Pinpoint the cell where the given text exists, returning its (X, Y) midpoint coordinate. 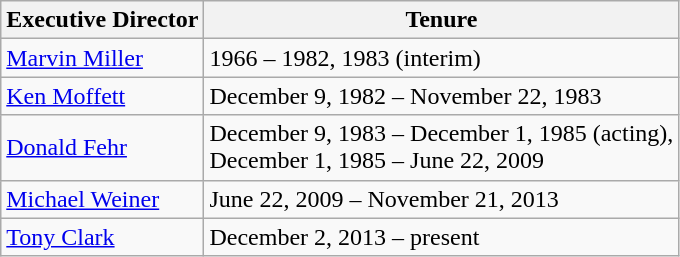
December 9, 1983 – December 1, 1985 (acting),December 1, 1985 – June 22, 2009 (442, 148)
Tenure (442, 20)
Ken Moffett (102, 96)
June 22, 2009 – November 21, 2013 (442, 199)
December 9, 1982 – November 22, 1983 (442, 96)
Executive Director (102, 20)
Tony Clark (102, 237)
December 2, 2013 – present (442, 237)
1966 – 1982, 1983 (interim) (442, 58)
Michael Weiner (102, 199)
Marvin Miller (102, 58)
Donald Fehr (102, 148)
